Scan for the cell matching the given text and deliver its (x, y) coordinate at center. 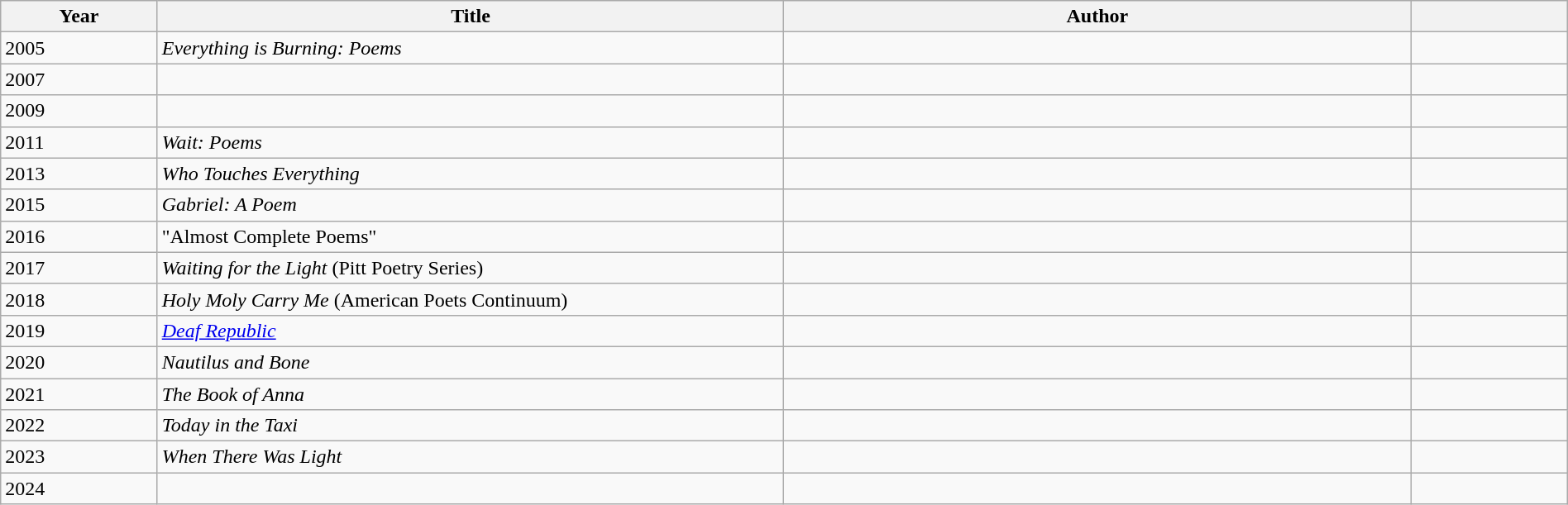
2018 (79, 299)
2022 (79, 426)
2023 (79, 457)
Today in the Taxi (471, 426)
2020 (79, 362)
2005 (79, 48)
2021 (79, 394)
2011 (79, 142)
2016 (79, 236)
2007 (79, 79)
When There Was Light (471, 457)
2009 (79, 111)
Deaf Republic (471, 331)
2019 (79, 331)
Title (471, 17)
Nautilus and Bone (471, 362)
Year (79, 17)
2013 (79, 174)
The Book of Anna (471, 394)
Holy Moly Carry Me (American Poets Continuum) (471, 299)
Who Touches Everything (471, 174)
2024 (79, 488)
Waiting for the Light (Pitt Poetry Series) (471, 268)
2017 (79, 268)
"Almost Complete Poems" (471, 236)
Gabriel: A Poem (471, 205)
Author (1097, 17)
Wait: Poems (471, 142)
2015 (79, 205)
Everything is Burning: Poems (471, 48)
